From the cell containing the given text, extract its center point as [X, Y] coordinate. 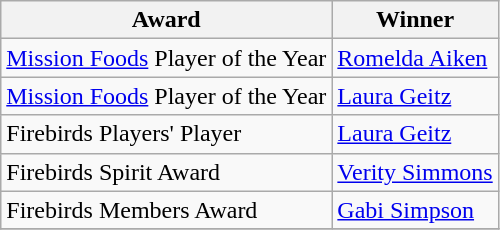
Verity Simmons [415, 172]
Firebirds Spirit Award [166, 172]
Firebirds Members Award [166, 210]
Firebirds Players' Player [166, 134]
Gabi Simpson [415, 210]
Award [166, 20]
Romelda Aiken [415, 58]
Winner [415, 20]
